Provide the [x, y] coordinate of the cell's center where the given text is located.  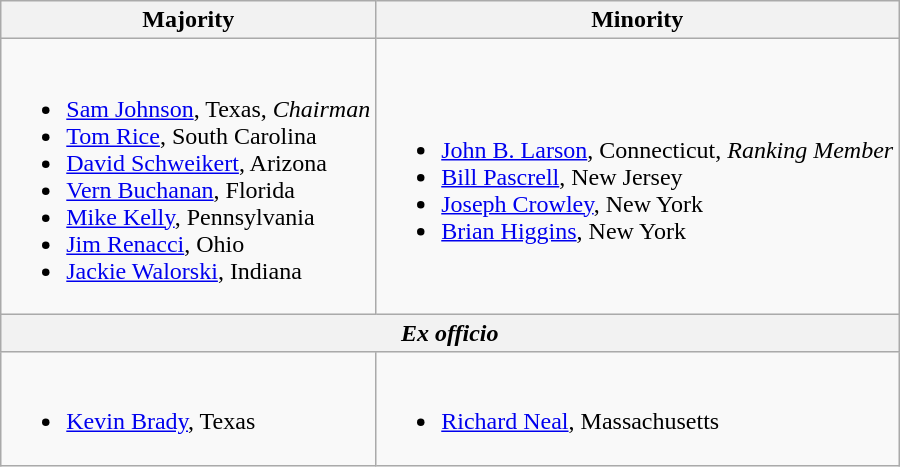
Kevin Brady, Texas [188, 408]
Richard Neal, Massachusetts [638, 408]
Ex officio [450, 333]
Majority [188, 20]
Minority [638, 20]
John B. Larson, Connecticut, Ranking MemberBill Pascrell, New JerseyJoseph Crowley, New YorkBrian Higgins, New York [638, 176]
